Output the [x, y] coordinate of the center of the cell containing the given text.  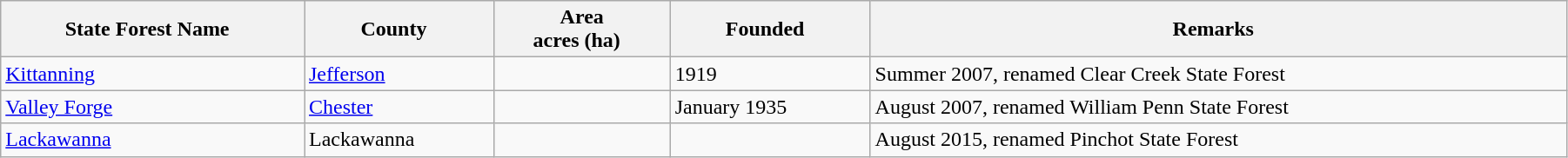
Chester [399, 107]
August 2007, renamed William Penn State Forest [1218, 107]
Kittanning [153, 74]
Valley Forge [153, 107]
Jefferson [399, 74]
Remarks [1218, 30]
State Forest Name [153, 30]
County [399, 30]
August 2015, renamed Pinchot State Forest [1218, 140]
Summer 2007, renamed Clear Creek State Forest [1218, 74]
Areaacres (ha) [581, 30]
1919 [770, 74]
Founded [770, 30]
January 1935 [770, 107]
